Scan for the cell matching the given text and deliver its [x, y] coordinate at center. 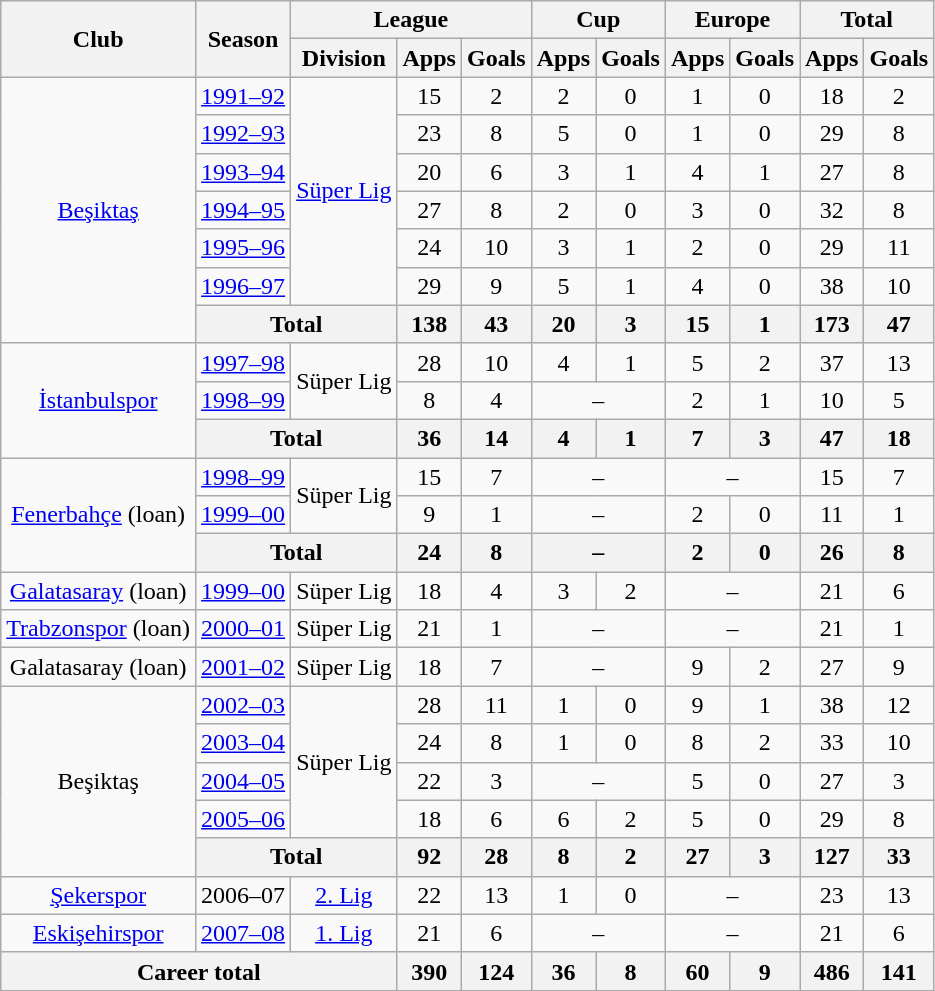
141 [899, 971]
14 [496, 438]
Career total [199, 971]
League [412, 20]
1996–97 [244, 286]
390 [429, 971]
124 [496, 971]
Season [244, 39]
Fenerbahçe (loan) [98, 515]
138 [429, 324]
92 [429, 857]
2004–05 [244, 781]
2006–07 [244, 895]
1997–98 [244, 362]
1. Lig [344, 933]
Şekerspor [98, 895]
Cup [598, 20]
26 [832, 553]
2002–03 [244, 705]
1995–96 [244, 248]
43 [496, 324]
2007–08 [244, 933]
32 [832, 210]
Trabzonspor (loan) [98, 629]
Division [344, 58]
İstanbulspor [98, 400]
12 [899, 705]
2003–04 [244, 743]
1992–93 [244, 134]
37 [832, 362]
1991–92 [244, 96]
60 [697, 971]
2001–02 [244, 667]
1994–95 [244, 210]
Europe [732, 20]
Club [98, 39]
2. Lig [344, 895]
2000–01 [244, 629]
486 [832, 971]
127 [832, 857]
173 [832, 324]
1993–94 [244, 172]
Eskişehirspor [98, 933]
2005–06 [244, 819]
